Determine the (x, y) coordinate at the center of the cell enclosing the given text.  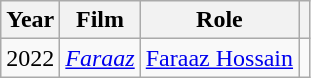
Faraaz Hossain (219, 58)
Film (100, 20)
Faraaz (100, 58)
Year (30, 20)
Role (219, 20)
2022 (30, 58)
